Return the [X, Y] coordinate for the center point of the cell that contains the specified text.  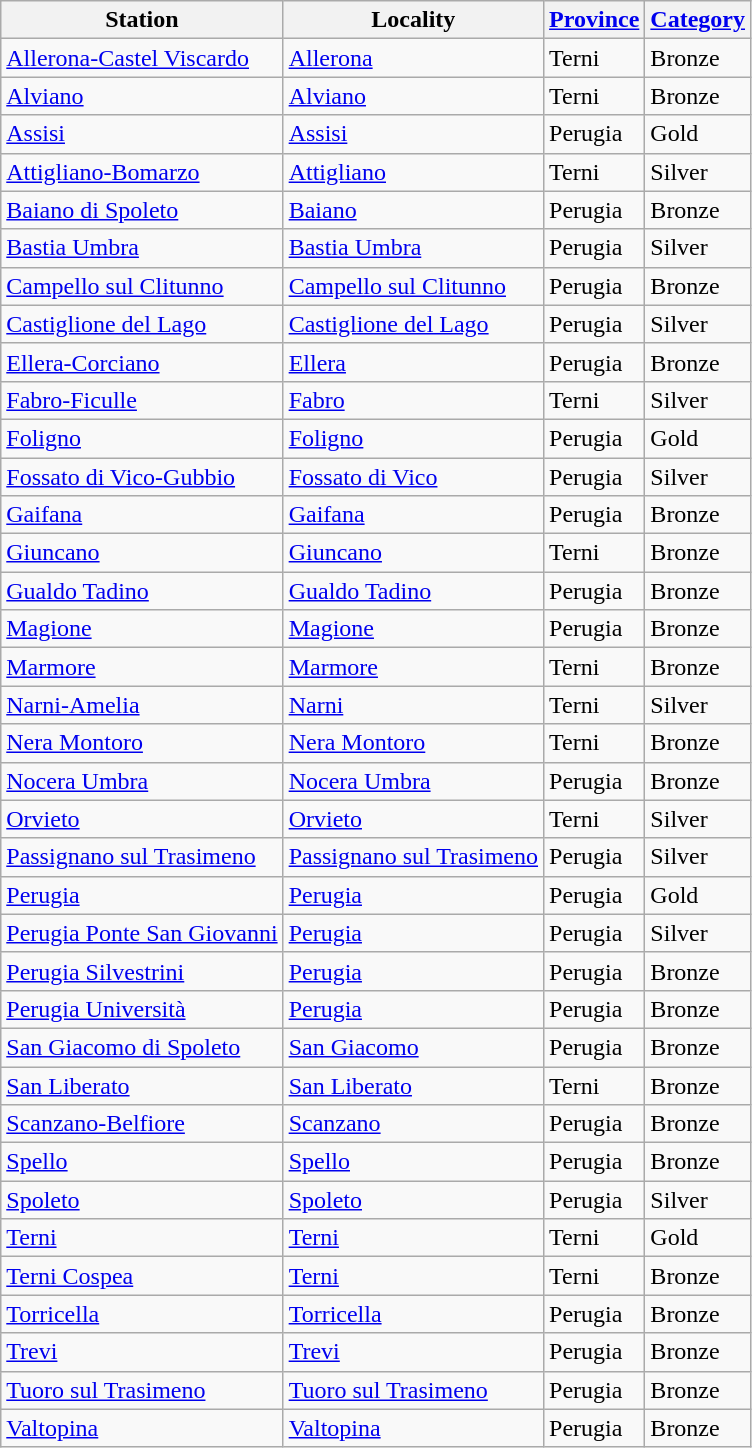
Ellera [413, 362]
San Giacomo [413, 1047]
Narni [413, 705]
Baiano di Spoleto [142, 210]
Allerona [413, 58]
Perugia Ponte San Giovanni [142, 933]
Allerona-Castel Viscardo [142, 58]
Attigliano [413, 172]
Baiano [413, 210]
Locality [413, 20]
Fabro [413, 400]
Narni-Amelia [142, 705]
Perugia Università [142, 1009]
Ellera-Corciano [142, 362]
Category [698, 20]
Terni Cospea [142, 1276]
Attigliano-Bomarzo [142, 172]
Fabro-Ficulle [142, 400]
San Giacomo di Spoleto [142, 1047]
Station [142, 20]
Scanzano [413, 1124]
Perugia Silvestrini [142, 971]
Scanzano-Belfiore [142, 1124]
Fossato di Vico [413, 477]
Province [594, 20]
Fossato di Vico-Gubbio [142, 477]
